Extract the (X, Y) coordinate from the center of the cell holding the provided text.  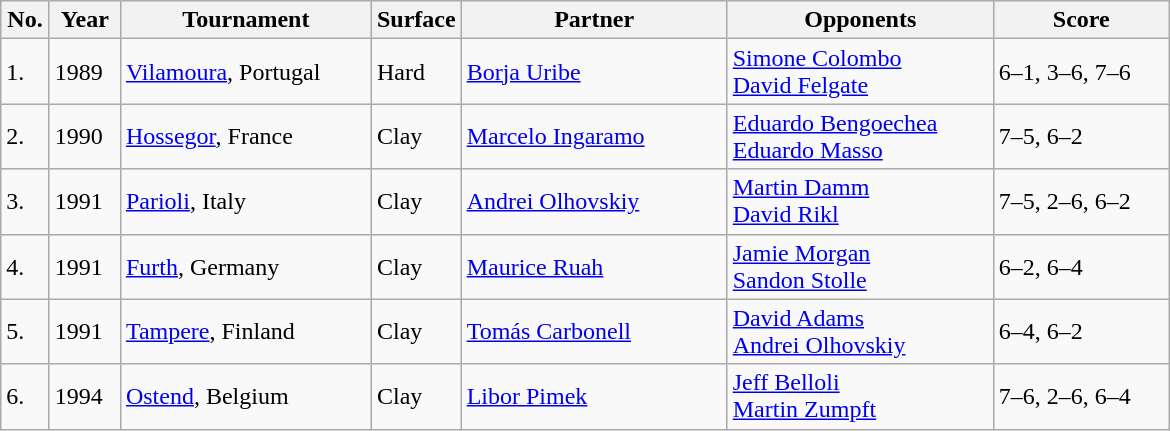
Year (84, 20)
1990 (84, 136)
Martin Damm David Rikl (860, 202)
6–4, 6–2 (1081, 332)
1. (26, 72)
7–5, 2–6, 6–2 (1081, 202)
David Adams Andrei Olhovskiy (860, 332)
6–2, 6–4 (1081, 266)
Score (1081, 20)
1989 (84, 72)
4. (26, 266)
Libor Pimek (594, 396)
3. (26, 202)
No. (26, 20)
Marcelo Ingaramo (594, 136)
Borja Uribe (594, 72)
Jeff Belloli Martin Zumpft (860, 396)
Furth, Germany (246, 266)
Partner (594, 20)
Jamie Morgan Sandon Stolle (860, 266)
Ostend, Belgium (246, 396)
Tampere, Finland (246, 332)
7–5, 6–2 (1081, 136)
Maurice Ruah (594, 266)
2. (26, 136)
1994 (84, 396)
Surface (416, 20)
6–1, 3–6, 7–6 (1081, 72)
Eduardo Bengoechea Eduardo Masso (860, 136)
Hossegor, France (246, 136)
Tomás Carbonell (594, 332)
Andrei Olhovskiy (594, 202)
5. (26, 332)
Parioli, Italy (246, 202)
Opponents (860, 20)
7–6, 2–6, 6–4 (1081, 396)
Simone Colombo David Felgate (860, 72)
Vilamoura, Portugal (246, 72)
Tournament (246, 20)
6. (26, 396)
Hard (416, 72)
